Capture the cell that displays the provided text and extract its [x, y] central coordinate. 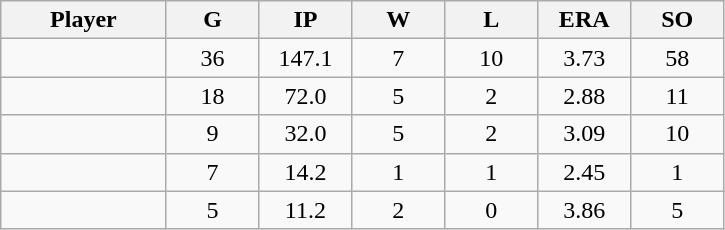
14.2 [306, 172]
0 [492, 210]
2.45 [584, 172]
18 [212, 96]
72.0 [306, 96]
147.1 [306, 58]
58 [678, 58]
ERA [584, 20]
11.2 [306, 210]
2.88 [584, 96]
36 [212, 58]
32.0 [306, 134]
3.73 [584, 58]
11 [678, 96]
G [212, 20]
3.09 [584, 134]
L [492, 20]
IP [306, 20]
3.86 [584, 210]
W [398, 20]
Player [84, 20]
SO [678, 20]
9 [212, 134]
